Provide the (X, Y) coordinate of the cell's center where the given text is located.  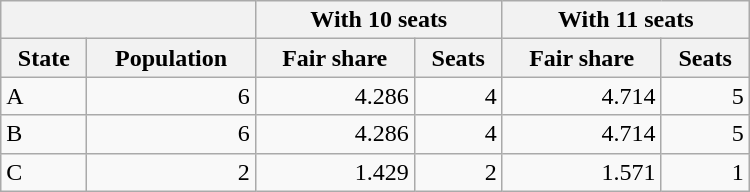
C (44, 172)
1.571 (582, 172)
With 11 seats (626, 20)
A (44, 96)
With 10 seats (378, 20)
State (44, 58)
1 (705, 172)
1.429 (334, 172)
B (44, 134)
Population (171, 58)
